Return the (x, y) coordinate for the center point of the cell that contains the specified text.  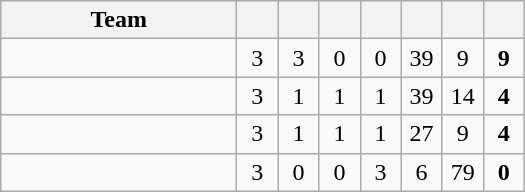
14 (462, 96)
79 (462, 172)
27 (422, 134)
Team (119, 20)
6 (422, 172)
